Search for the cell housing the specified text and yield its [x, y] center coordinate. 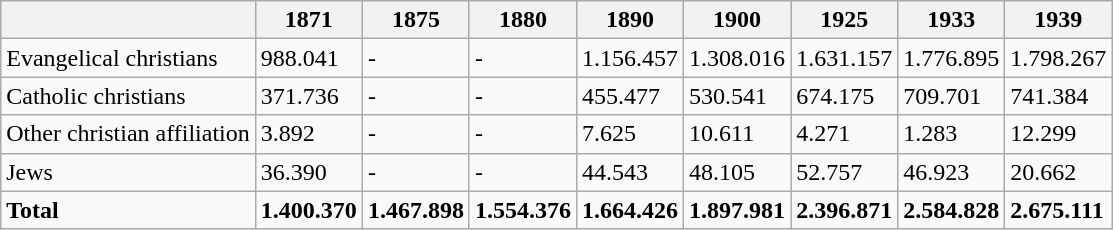
Evangelical christians [128, 58]
36.390 [308, 172]
1933 [952, 20]
12.299 [1058, 134]
1.554.376 [522, 210]
1900 [738, 20]
1880 [522, 20]
1.156.457 [630, 58]
1925 [844, 20]
1.631.157 [844, 58]
741.384 [1058, 96]
2.396.871 [844, 210]
371.736 [308, 96]
10.611 [738, 134]
7.625 [630, 134]
1.308.016 [738, 58]
1.467.898 [416, 210]
1890 [630, 20]
2.675.111 [1058, 210]
20.662 [1058, 172]
455.477 [630, 96]
Other christian affiliation [128, 134]
1.897.981 [738, 210]
1.776.895 [952, 58]
530.541 [738, 96]
1875 [416, 20]
1.283 [952, 134]
Catholic christians [128, 96]
1.400.370 [308, 210]
48.105 [738, 172]
46.923 [952, 172]
1.664.426 [630, 210]
Jews [128, 172]
44.543 [630, 172]
2.584.828 [952, 210]
1871 [308, 20]
52.757 [844, 172]
Total [128, 210]
988.041 [308, 58]
1939 [1058, 20]
4.271 [844, 134]
709.701 [952, 96]
674.175 [844, 96]
1.798.267 [1058, 58]
3.892 [308, 134]
